Identify which cell holds the provided text, then report its (x, y) central coordinate. 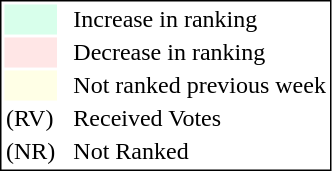
(NR) (30, 151)
Not ranked previous week (200, 85)
(RV) (30, 119)
Decrease in ranking (200, 53)
Increase in ranking (200, 19)
Not Ranked (200, 151)
Received Votes (200, 119)
